Provide the (X, Y) coordinate of the cell's center where the given text is located.  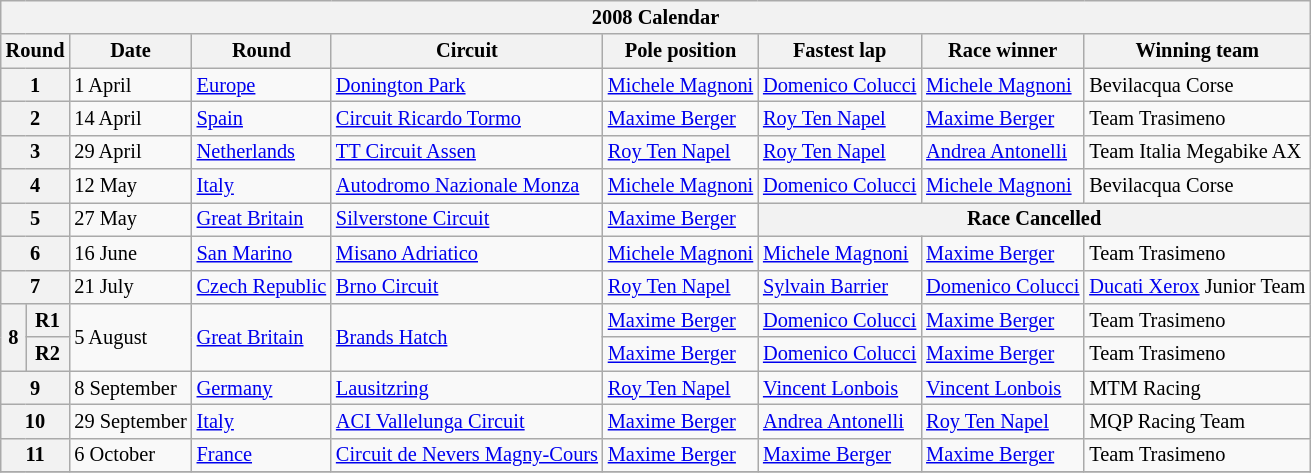
8 September (130, 388)
Spain (262, 118)
11 (36, 455)
TT Circuit Assen (467, 152)
France (262, 455)
Sylvain Barrier (840, 287)
Misano Adriatico (467, 253)
2 (36, 118)
Race Cancelled (1034, 219)
27 May (130, 219)
Race winner (1002, 51)
8 (14, 336)
MQP Racing Team (1197, 421)
Netherlands (262, 152)
Circuit (467, 51)
21 July (130, 287)
5 (36, 219)
Team Italia Megabike AX (1197, 152)
R2 (48, 354)
Europe (262, 85)
29 April (130, 152)
14 April (130, 118)
Circuit de Nevers Magny-Cours (467, 455)
Ducati Xerox Junior Team (1197, 287)
Germany (262, 388)
Brno Circuit (467, 287)
Autodromo Nazionale Monza (467, 186)
6 (36, 253)
29 September (130, 421)
MTM Racing (1197, 388)
2008 Calendar (656, 17)
Pole position (680, 51)
Date (130, 51)
9 (36, 388)
12 May (130, 186)
Donington Park (467, 85)
Silverstone Circuit (467, 219)
3 (36, 152)
1 April (130, 85)
San Marino (262, 253)
Brands Hatch (467, 336)
5 August (130, 336)
Circuit Ricardo Tormo (467, 118)
10 (36, 421)
7 (36, 287)
Fastest lap (840, 51)
1 (36, 85)
6 October (130, 455)
Winning team (1197, 51)
Lausitzring (467, 388)
R1 (48, 320)
4 (36, 186)
16 June (130, 253)
Czech Republic (262, 287)
ACI Vallelunga Circuit (467, 421)
